Provide the [x, y] coordinate of the cell's center where the given text is located.  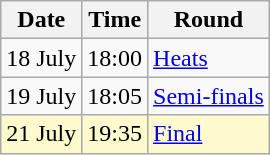
18 July [42, 58]
19 July [42, 96]
21 July [42, 134]
Round [209, 20]
Heats [209, 58]
18:00 [115, 58]
Final [209, 134]
18:05 [115, 96]
Semi-finals [209, 96]
Date [42, 20]
Time [115, 20]
19:35 [115, 134]
